For the text-containing cell, return its midpoint in [X, Y] coordinate format. 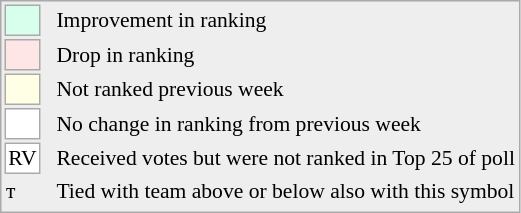
Not ranked previous week [286, 90]
Drop in ranking [286, 55]
Tied with team above or below also with this symbol [286, 191]
No change in ranking from previous week [286, 124]
RV [22, 158]
т [22, 191]
Improvement in ranking [286, 20]
Received votes but were not ranked in Top 25 of poll [286, 158]
